Scan for the cell matching the given text and deliver its (x, y) coordinate at center. 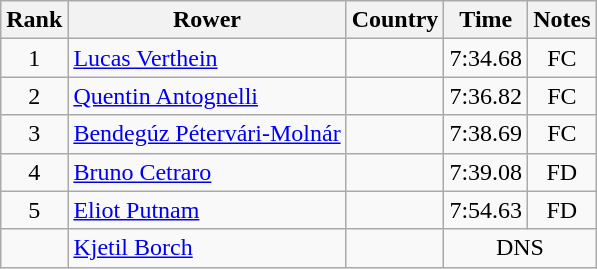
Rank (34, 20)
Bruno Cetraro (207, 172)
DNS (520, 248)
Rower (207, 20)
Kjetil Borch (207, 248)
7:39.08 (486, 172)
2 (34, 96)
5 (34, 210)
Time (486, 20)
Lucas Verthein (207, 58)
7:38.69 (486, 134)
7:54.63 (486, 210)
Country (395, 20)
3 (34, 134)
Quentin Antognelli (207, 96)
Notes (562, 20)
7:36.82 (486, 96)
7:34.68 (486, 58)
4 (34, 172)
Eliot Putnam (207, 210)
1 (34, 58)
Bendegúz Pétervári-Molnár (207, 134)
